Scan for the cell matching the given text and deliver its (x, y) coordinate at center. 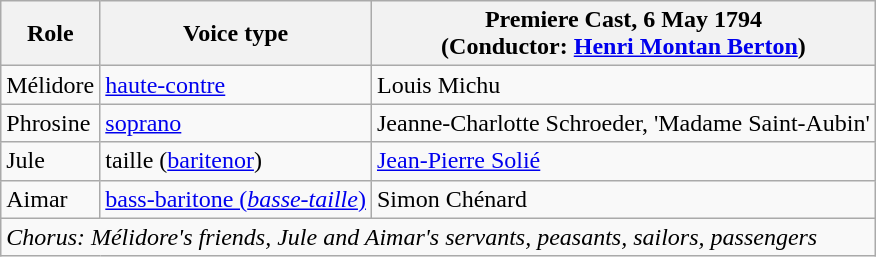
haute-contre (236, 85)
Premiere Cast, 6 May 1794(Conductor: Henri Montan Berton) (623, 34)
Jean-Pierre Solié (623, 161)
Voice type (236, 34)
soprano (236, 123)
Jeanne-Charlotte Schroeder, 'Madame Saint-Aubin' (623, 123)
Role (50, 34)
Mélidore (50, 85)
Jule (50, 161)
Phrosine (50, 123)
Louis Michu (623, 85)
Chorus: Mélidore's friends, Jule and Aimar's servants, peasants, sailors, passengers (438, 237)
bass-baritone (basse-taille) (236, 199)
taille (baritenor) (236, 161)
Simon Chénard (623, 199)
Aimar (50, 199)
